Capture the cell that displays the provided text and extract its (X, Y) central coordinate. 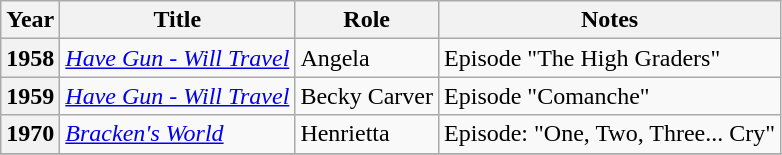
1970 (30, 134)
Episode "Comanche" (610, 96)
Angela (367, 58)
Notes (610, 20)
Title (178, 20)
1958 (30, 58)
Episode: "One, Two, Three... Cry" (610, 134)
Bracken's World (178, 134)
Episode "The High Graders" (610, 58)
1959 (30, 96)
Year (30, 20)
Henrietta (367, 134)
Role (367, 20)
Becky Carver (367, 96)
